Capture the cell that displays the provided text and extract its [X, Y] central coordinate. 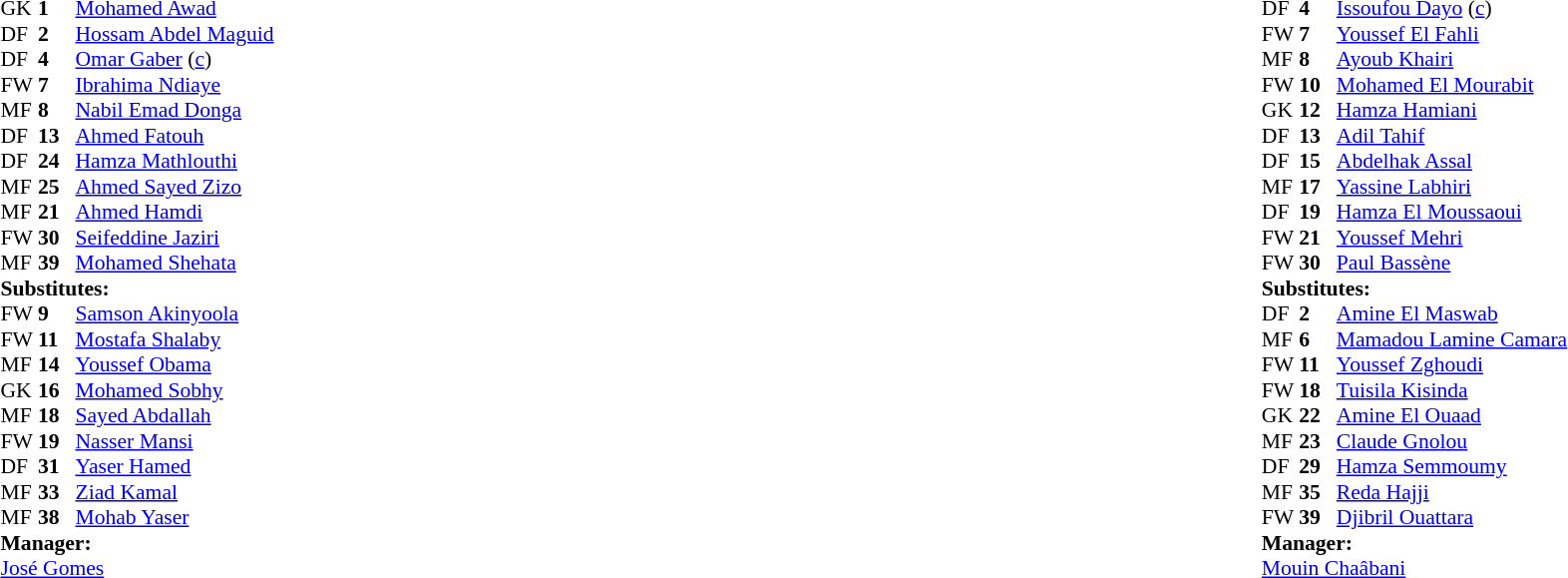
25 [57, 187]
Ahmed Sayed Zizo [176, 187]
Paul Bassène [1452, 263]
33 [57, 492]
Adil Tahif [1452, 136]
12 [1318, 111]
6 [1318, 339]
Djibril Ouattara [1452, 518]
17 [1318, 187]
31 [57, 466]
Reda Hajji [1452, 492]
Hossam Abdel Maguid [176, 34]
Youssef Zghoudi [1452, 364]
Samson Akinyoola [176, 314]
Mohamed El Mourabit [1452, 85]
Seifeddine Jaziri [176, 238]
Ziad Kamal [176, 492]
35 [1318, 492]
Mohamed Sobhy [176, 390]
Sayed Abdallah [176, 416]
16 [57, 390]
Tuisila Kisinda [1452, 390]
Nabil Emad Donga [176, 111]
Youssef El Fahli [1452, 34]
22 [1318, 416]
Ibrahima Ndiaye [176, 85]
Amine El Ouaad [1452, 416]
23 [1318, 441]
Abdelhak Assal [1452, 161]
Ayoub Khairi [1452, 59]
Hamza Hamiani [1452, 111]
Mohab Yaser [176, 518]
38 [57, 518]
Claude Gnolou [1452, 441]
Mamadou Lamine Camara [1452, 339]
Mostafa Shalaby [176, 339]
Nasser Mansi [176, 441]
29 [1318, 466]
10 [1318, 85]
Ahmed Fatouh [176, 136]
Yaser Hamed [176, 466]
Mohamed Shehata [176, 263]
Omar Gaber (c) [176, 59]
Youssef Obama [176, 364]
9 [57, 314]
14 [57, 364]
Hamza Mathlouthi [176, 161]
Hamza El Moussaoui [1452, 213]
4 [57, 59]
Yassine Labhiri [1452, 187]
Amine El Maswab [1452, 314]
Hamza Semmoumy [1452, 466]
Youssef Mehri [1452, 238]
Ahmed Hamdi [176, 213]
24 [57, 161]
15 [1318, 161]
